Extract the (X, Y) coordinate from the center of the cell holding the provided text.  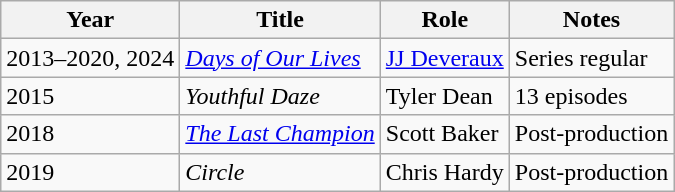
JJ Deveraux (444, 58)
2019 (90, 172)
Year (90, 20)
Scott Baker (444, 134)
The Last Champion (280, 134)
Chris Hardy (444, 172)
Youthful Daze (280, 96)
2018 (90, 134)
Circle (280, 172)
Series regular (591, 58)
Notes (591, 20)
13 episodes (591, 96)
2015 (90, 96)
2013–2020, 2024 (90, 58)
Title (280, 20)
Tyler Dean (444, 96)
Days of Our Lives (280, 58)
Role (444, 20)
